Provide the [x, y] coordinate of the cell's center where the given text is located.  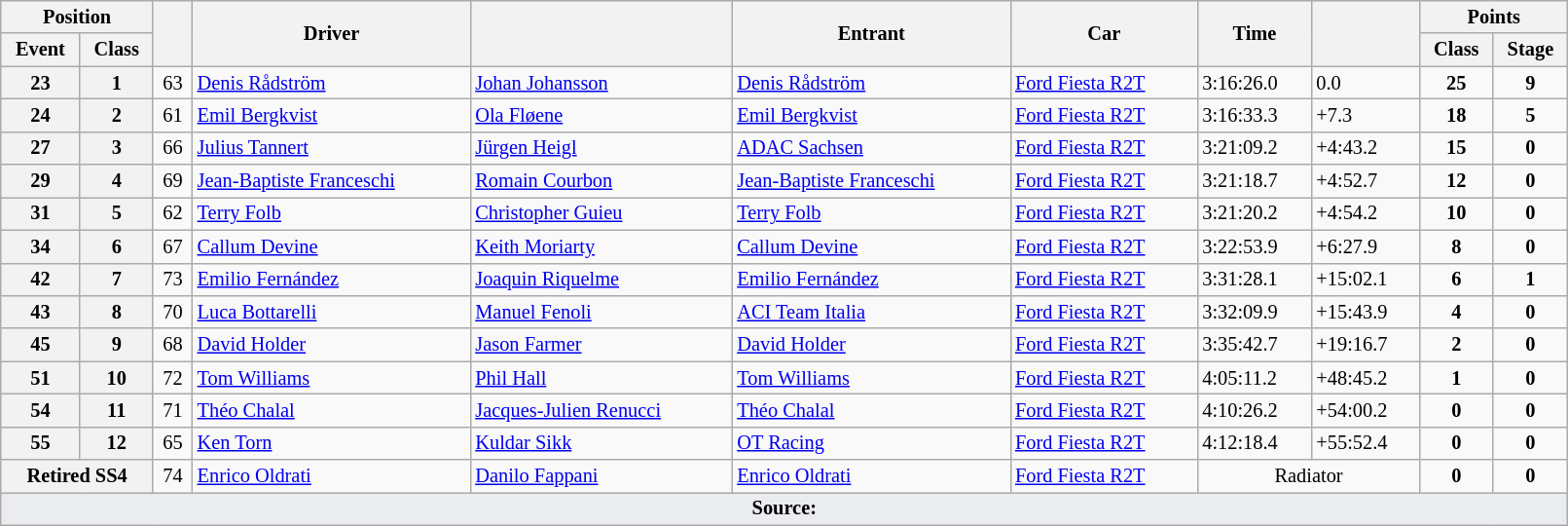
74 [172, 476]
Joaquin Riquelme [602, 280]
71 [172, 410]
70 [172, 312]
Ola Fløene [602, 115]
15 [1456, 148]
27 [41, 148]
45 [41, 345]
Kuldar Sikk [602, 443]
29 [41, 181]
Manuel Fenoli [602, 312]
Keith Moriarty [602, 246]
24 [41, 115]
72 [172, 378]
42 [41, 280]
0.0 [1365, 83]
3 [117, 148]
18 [1456, 115]
63 [172, 83]
66 [172, 148]
67 [172, 246]
+6:27.9 [1365, 246]
Source: [784, 508]
+19:16.7 [1365, 345]
Time [1254, 33]
7 [117, 280]
54 [41, 410]
43 [41, 312]
51 [41, 378]
Driver [332, 33]
4:10:26.2 [1254, 410]
Car [1104, 33]
55 [41, 443]
Jürgen Heigl [602, 148]
Romain Courbon [602, 181]
+4:52.7 [1365, 181]
Entrant [871, 33]
3:16:33.3 [1254, 115]
65 [172, 443]
Ken Torn [332, 443]
Stage [1530, 50]
Event [41, 50]
4:05:11.2 [1254, 378]
3:22:53.9 [1254, 246]
69 [172, 181]
+48:45.2 [1365, 378]
Position [78, 17]
23 [41, 83]
ACI Team Italia [871, 312]
3:21:09.2 [1254, 148]
3:16:26.0 [1254, 83]
ADAC Sachsen [871, 148]
68 [172, 345]
Points [1494, 17]
4:12:18.4 [1254, 443]
3:32:09.9 [1254, 312]
Phil Hall [602, 378]
25 [1456, 83]
3:31:28.1 [1254, 280]
62 [172, 213]
+4:54.2 [1365, 213]
+55:52.4 [1365, 443]
3:21:20.2 [1254, 213]
+54:00.2 [1365, 410]
Danilo Fappani [602, 476]
+7.3 [1365, 115]
+4:43.2 [1365, 148]
11 [117, 410]
73 [172, 280]
61 [172, 115]
Christopher Guieu [602, 213]
3:35:42.7 [1254, 345]
Jacques-Julien Renucci [602, 410]
Radiator [1308, 476]
OT Racing [871, 443]
+15:02.1 [1365, 280]
34 [41, 246]
+15:43.9 [1365, 312]
Luca Bottarelli [332, 312]
Johan Johansson [602, 83]
31 [41, 213]
Jason Farmer [602, 345]
3:21:18.7 [1254, 181]
Julius Tannert [332, 148]
Retired SS4 [78, 476]
